Scan for the cell matching the given text and deliver its (X, Y) coordinate at center. 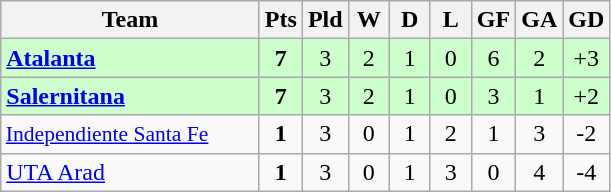
+3 (586, 58)
+2 (586, 96)
Pts (280, 20)
Salernitana (130, 96)
Atalanta (130, 58)
GD (586, 20)
D (410, 20)
W (368, 20)
L (450, 20)
-4 (586, 172)
GA (540, 20)
4 (540, 172)
-2 (586, 134)
GF (493, 20)
UTA Arad (130, 172)
Team (130, 20)
Independiente Santa Fe (130, 134)
Pld (325, 20)
6 (493, 58)
